From the cell containing the given text, extract its center point as (X, Y) coordinate. 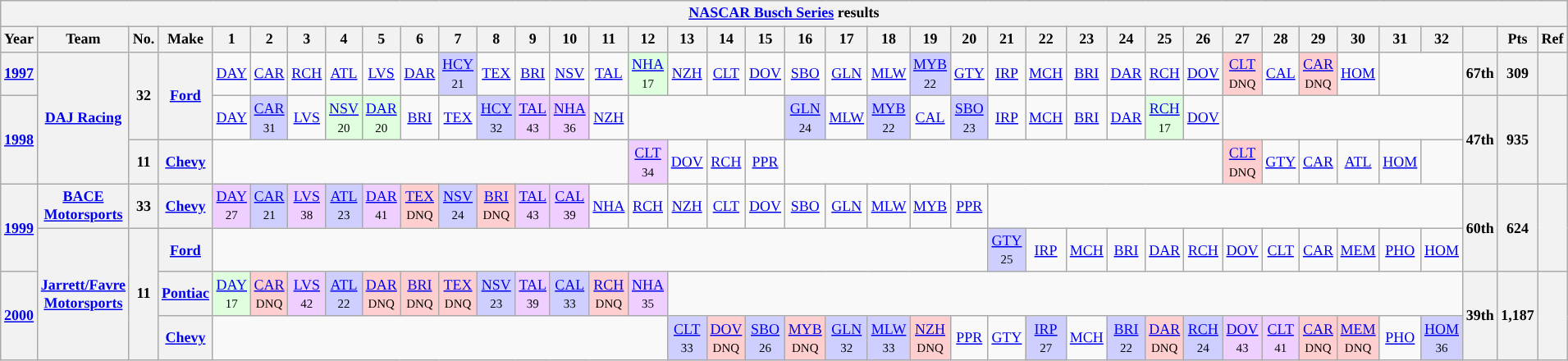
Year (20, 39)
67th (1480, 74)
8 (496, 39)
BACE Motorsports (83, 206)
SBO26 (766, 338)
5 (381, 39)
33 (143, 206)
MYB (930, 206)
26 (1204, 39)
NZHDNQ (930, 338)
DOV43 (1242, 338)
MLW33 (888, 338)
RCH17 (1165, 118)
NHA17 (648, 74)
18 (888, 39)
Ref (1552, 39)
ATL23 (345, 206)
GLN32 (847, 338)
DOVDNQ (726, 338)
Make (185, 39)
14 (726, 39)
GTY25 (1007, 250)
CLT33 (687, 338)
CAR31 (269, 118)
17 (847, 39)
NSV24 (458, 206)
28 (1281, 39)
624 (1518, 228)
MYBDNQ (805, 338)
47th (1480, 139)
27 (1242, 39)
9 (533, 39)
2 (269, 39)
CAL33 (569, 294)
SBO23 (969, 118)
935 (1518, 139)
1,187 (1518, 315)
60th (1480, 228)
HCY21 (458, 74)
16 (805, 39)
Jarrett/Favre Motorsports (83, 294)
DAY27 (231, 206)
No. (143, 39)
22 (1046, 39)
DAR41 (381, 206)
CLT34 (648, 162)
HOM36 (1442, 338)
Pts (1518, 39)
309 (1518, 74)
HCY32 (496, 118)
30 (1358, 39)
23 (1086, 39)
BRI22 (1126, 338)
19 (930, 39)
Team (83, 39)
12 (648, 39)
CAL39 (569, 206)
MEMDNQ (1358, 338)
29 (1319, 39)
MEM (1358, 250)
3 (307, 39)
1997 (20, 74)
31 (1400, 39)
LVS38 (307, 206)
DAJ Racing (83, 118)
ATL22 (345, 294)
1999 (20, 228)
2000 (20, 315)
4 (345, 39)
1 (231, 39)
NHA (609, 206)
15 (766, 39)
21 (1007, 39)
DAY17 (231, 294)
25 (1165, 39)
LVS42 (307, 294)
39th (1480, 315)
CLT41 (1281, 338)
6 (420, 39)
7 (458, 39)
NASCAR Busch Series results (784, 13)
10 (569, 39)
20 (969, 39)
24 (1126, 39)
TAL (609, 74)
DAR20 (381, 118)
TAL39 (533, 294)
GLN24 (805, 118)
Pontiac (185, 294)
13 (687, 39)
IRP27 (1046, 338)
1998 (20, 139)
NHA36 (569, 118)
RCH24 (1204, 338)
NSV (569, 74)
NSV23 (496, 294)
NSV20 (345, 118)
RCHDNQ (609, 294)
CAR21 (269, 206)
NHA35 (648, 294)
